Identify which cell holds the provided text, then report its (X, Y) central coordinate. 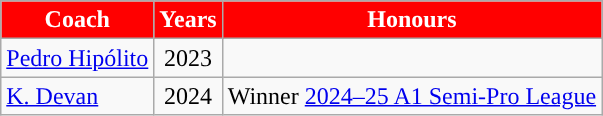
2024 (188, 96)
K. Devan (78, 96)
Honours (412, 20)
2023 (188, 58)
Coach (78, 20)
Years (188, 20)
Winner 2024–25 A1 Semi-Pro League (412, 96)
Pedro Hipólito (78, 58)
